Search for the cell housing the specified text and yield its [x, y] center coordinate. 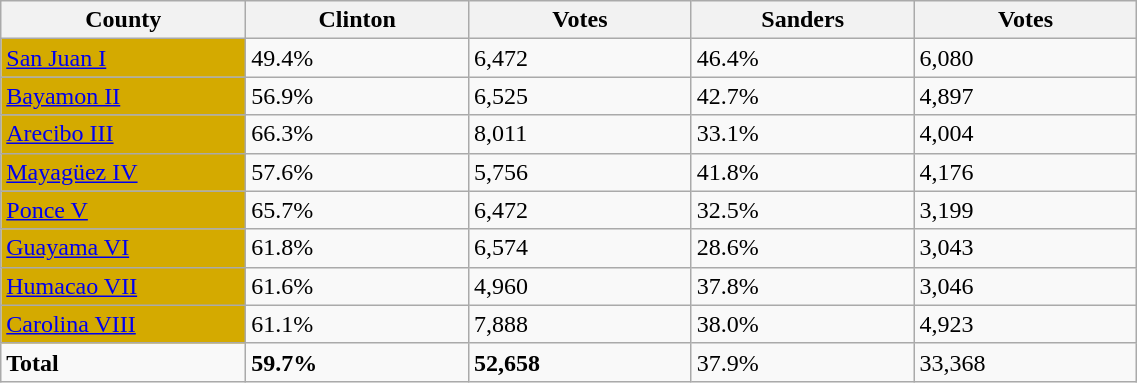
61.6% [358, 286]
38.0% [802, 324]
57.6% [358, 172]
37.9% [802, 362]
49.4% [358, 58]
4,897 [1026, 96]
65.7% [358, 210]
6,080 [1026, 58]
4,960 [580, 286]
3,199 [1026, 210]
Clinton [358, 20]
33.1% [802, 134]
66.3% [358, 134]
4,004 [1026, 134]
Mayagüez IV [124, 172]
Total [124, 362]
Carolina VIII [124, 324]
7,888 [580, 324]
San Juan I [124, 58]
6,525 [580, 96]
56.9% [358, 96]
41.8% [802, 172]
52,658 [580, 362]
32.5% [802, 210]
8,011 [580, 134]
33,368 [1026, 362]
37.8% [802, 286]
28.6% [802, 248]
Bayamon II [124, 96]
Humacao VII [124, 286]
6,574 [580, 248]
County [124, 20]
3,046 [1026, 286]
Guayama VI [124, 248]
61.1% [358, 324]
4,923 [1026, 324]
42.7% [802, 96]
3,043 [1026, 248]
59.7% [358, 362]
46.4% [802, 58]
5,756 [580, 172]
Arecibo III [124, 134]
Sanders [802, 20]
61.8% [358, 248]
4,176 [1026, 172]
Ponce V [124, 210]
